Detect which cell encompasses the target text, then output its (X, Y) center coordinate. 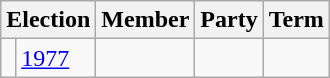
Term (296, 20)
1977 (56, 58)
Member (146, 20)
Party (229, 20)
Election (48, 20)
